Identify which cell holds the provided text, then report its (x, y) central coordinate. 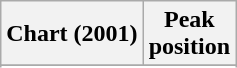
Chart (2001) (72, 34)
Peak position (189, 34)
